Capture the cell that displays the provided text and extract its [x, y] central coordinate. 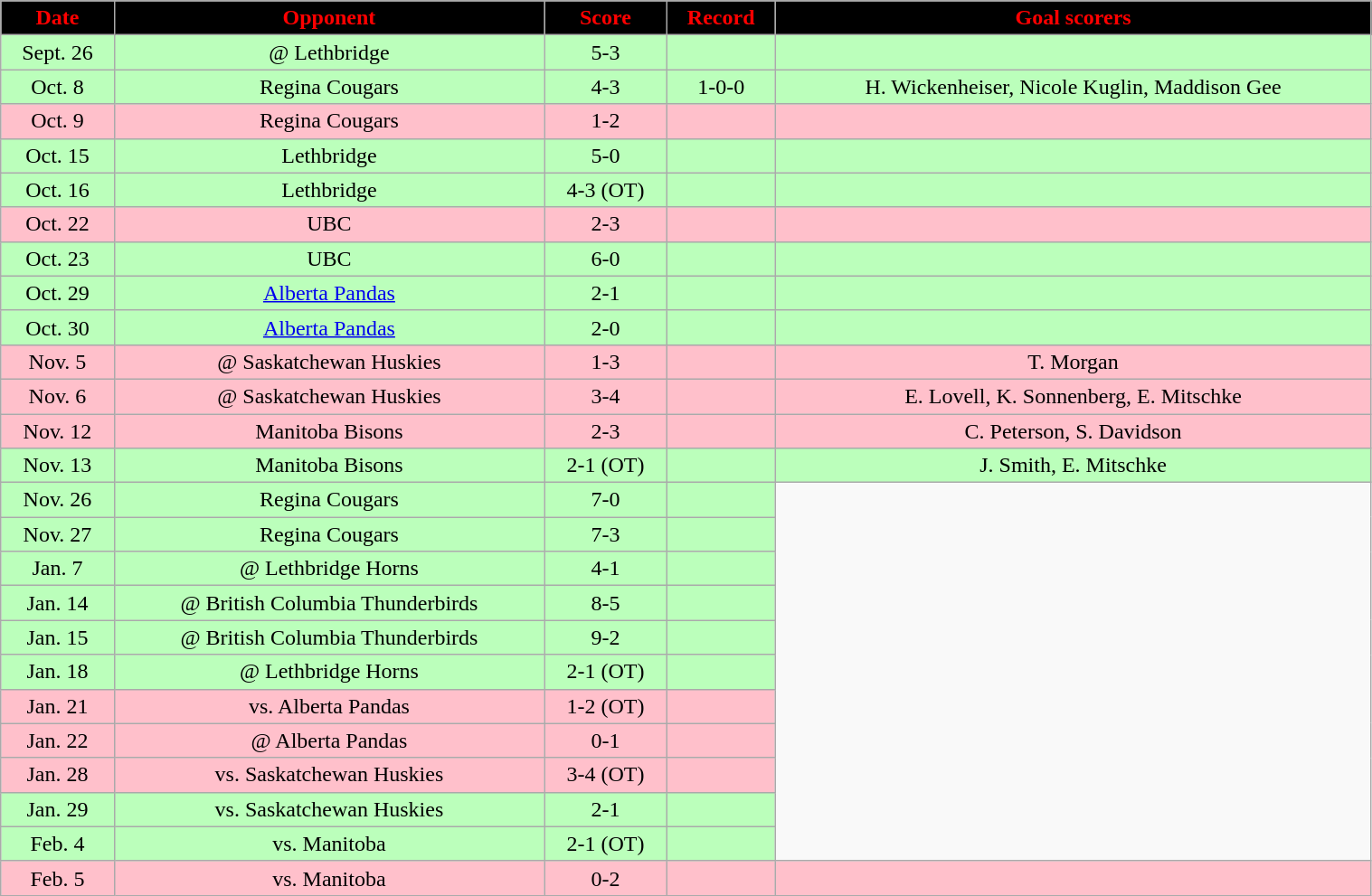
0-1 [606, 740]
Feb. 4 [58, 844]
5-0 [606, 156]
8-5 [606, 603]
T. Morgan [1073, 362]
4-3 [606, 87]
3-4 [606, 396]
5-3 [606, 52]
1-2 [606, 121]
C. Peterson, S. Davidson [1073, 431]
Jan. 18 [58, 672]
Oct. 29 [58, 293]
vs. Alberta Pandas [329, 706]
E. Lovell, K. Sonnenberg, E. Mitschke [1073, 396]
H. Wickenheiser, Nicole Kuglin, Maddison Gee [1073, 87]
9-2 [606, 637]
Date [58, 18]
Score [606, 18]
Oct. 30 [58, 327]
7-0 [606, 500]
4-1 [606, 569]
Oct. 15 [58, 156]
@ Alberta Pandas [329, 740]
Nov. 12 [58, 431]
Jan. 22 [58, 740]
Nov. 5 [58, 362]
@ Lethbridge [329, 52]
Nov. 13 [58, 466]
1-2 (OT) [606, 706]
Jan. 21 [58, 706]
Sept. 26 [58, 52]
Record [721, 18]
Opponent [329, 18]
Jan. 14 [58, 603]
Nov. 6 [58, 396]
Goal scorers [1073, 18]
J. Smith, E. Mitschke [1073, 466]
Jan. 28 [58, 775]
Oct. 16 [58, 190]
1-3 [606, 362]
Jan. 7 [58, 569]
Jan. 29 [58, 809]
Oct. 22 [58, 224]
7-3 [606, 534]
Feb. 5 [58, 878]
6-0 [606, 259]
Oct. 23 [58, 259]
0-2 [606, 878]
Nov. 26 [58, 500]
1-0-0 [721, 87]
Oct. 8 [58, 87]
Oct. 9 [58, 121]
Jan. 15 [58, 637]
3-4 (OT) [606, 775]
Nov. 27 [58, 534]
4-3 (OT) [606, 190]
2-0 [606, 327]
